Pinpoint the cell where the given text exists, returning its [x, y] midpoint coordinate. 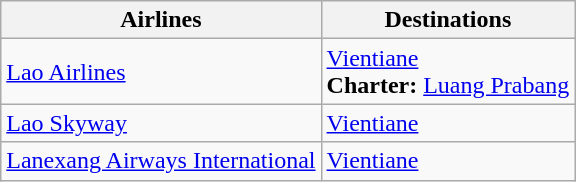
Lao Skyway [161, 123]
Destinations [448, 20]
Airlines [161, 20]
Lanexang Airways International [161, 161]
Lao Airlines [161, 72]
VientianeCharter: Luang Prabang [448, 72]
